Extract the (x, y) coordinate from the center of the cell holding the provided text.  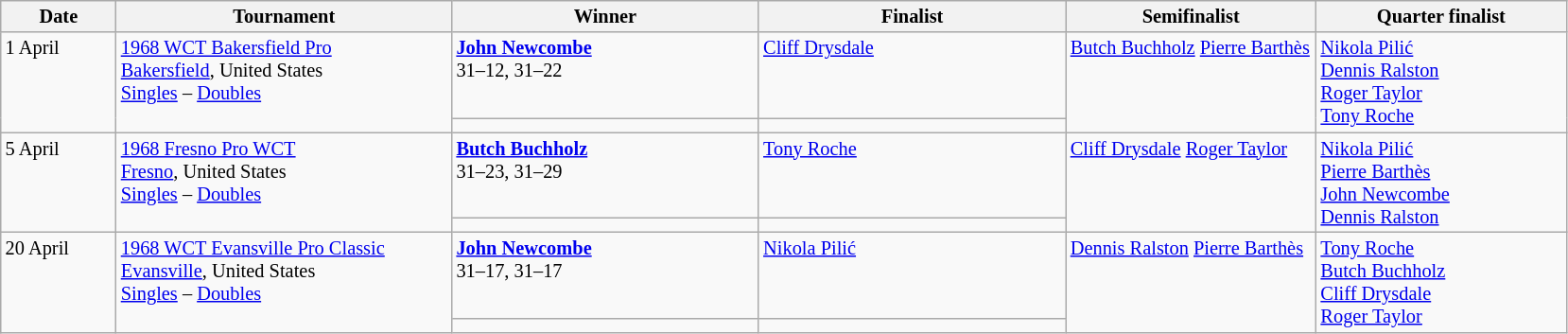
Quarter finalist (1441, 16)
20 April (59, 282)
Nikola Pilić Pierre Barthès John Newcombe Dennis Ralston (1441, 183)
1968 Fresno Pro WCT Fresno, United StatesSingles – Doubles (284, 183)
Winner (605, 16)
1968 WCT Evansville Pro Classic Evansville, United StatesSingles – Doubles (284, 282)
Butch Buchholz31–23, 31–29 (605, 175)
Nikola Pilić (912, 274)
Nikola Pilić Dennis Ralston Roger Taylor Tony Roche (1441, 82)
Date (59, 16)
Finalist (912, 16)
Cliff Drysdale (912, 75)
Semifinalist (1192, 16)
1 April (59, 82)
1968 WCT Bakersfield ProBakersfield, United StatesSingles – Doubles (284, 82)
Tournament (284, 16)
Butch Buchholz Pierre Barthès (1192, 82)
Dennis Ralston Pierre Barthès (1192, 282)
Tony Roche Butch Buchholz Cliff Drysdale Roger Taylor (1441, 282)
5 April (59, 183)
Tony Roche (912, 175)
Cliff Drysdale Roger Taylor (1192, 183)
John Newcombe31–17, 31–17 (605, 274)
John Newcombe31–12, 31–22 (605, 75)
